For the text-containing cell, return its midpoint in (x, y) coordinate format. 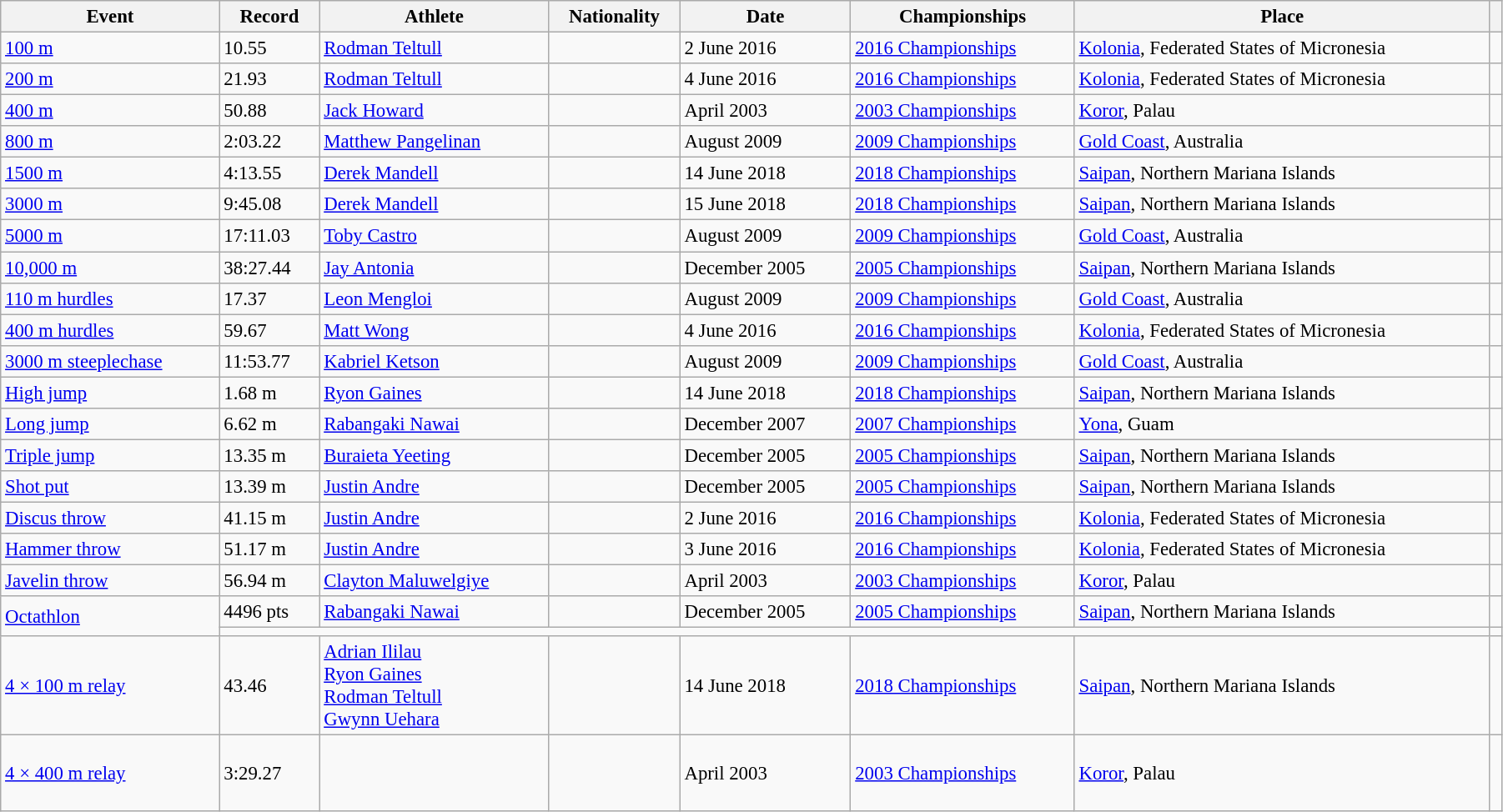
9:45.08 (269, 204)
Matt Wong (434, 330)
Nationality (614, 17)
Ryon Gaines (434, 393)
13.35 m (269, 455)
200 m (110, 79)
4 × 100 m relay (110, 685)
Long jump (110, 424)
3000 m (110, 204)
800 m (110, 142)
3:29.27 (269, 774)
17.37 (269, 298)
Shot put (110, 487)
38:27.44 (269, 268)
Javelin throw (110, 581)
5000 m (110, 236)
Jack Howard (434, 111)
Buraieta Yeeting (434, 455)
2007 Championships (963, 424)
High jump (110, 393)
Championships (963, 17)
51.17 m (269, 549)
3000 m steeplechase (110, 361)
6.62 m (269, 424)
11:53.77 (269, 361)
Date (766, 17)
Hammer throw (110, 549)
Clayton Maluwelgiye (434, 581)
15 June 2018 (766, 204)
Yona, Guam (1282, 424)
Toby Castro (434, 236)
56.94 m (269, 581)
400 m (110, 111)
Leon Mengloi (434, 298)
10,000 m (110, 268)
400 m hurdles (110, 330)
41.15 m (269, 518)
4:13.55 (269, 173)
Record (269, 17)
Matthew Pangelinan (434, 142)
110 m hurdles (110, 298)
17:11.03 (269, 236)
100 m (110, 48)
13.39 m (269, 487)
3 June 2016 (766, 549)
Discus throw (110, 518)
59.67 (269, 330)
1.68 m (269, 393)
Adrian IlilauRyon GainesRodman TeltullGwynn Uehara (434, 685)
Place (1282, 17)
10.55 (269, 48)
43.46 (269, 685)
Athlete (434, 17)
21.93 (269, 79)
Triple jump (110, 455)
2:03.22 (269, 142)
December 2007 (766, 424)
1500 m (110, 173)
Kabriel Ketson (434, 361)
Octathlon (110, 616)
Event (110, 17)
50.88 (269, 111)
Jay Antonia (434, 268)
4496 pts (269, 612)
4 × 400 m relay (110, 774)
